Scan for the cell matching the given text and deliver its (x, y) coordinate at center. 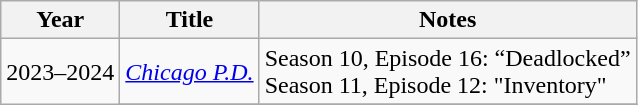
Season 10, Episode 16: “Deadlocked”Season 11, Episode 12: "Inventory" (448, 72)
Notes (448, 20)
2023–2024 (60, 72)
Chicago P.D. (190, 72)
Year (60, 20)
Title (190, 20)
